Pinpoint the cell where the given text exists, returning its [X, Y] midpoint coordinate. 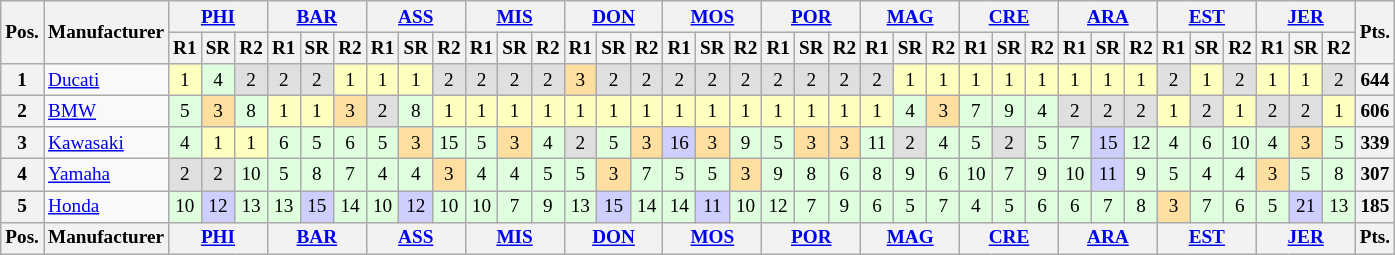
606 [1375, 111]
Ducati [106, 80]
339 [1375, 143]
16 [680, 143]
BMW [106, 111]
21 [1306, 206]
644 [1375, 80]
307 [1375, 175]
185 [1375, 206]
Kawasaki [106, 143]
Yamaha [106, 175]
Honda [106, 206]
